Capture the cell that displays the provided text and extract its (x, y) central coordinate. 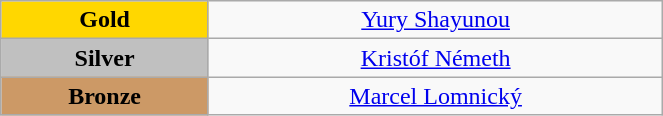
Marcel Lomnický (435, 96)
Silver (105, 58)
Yury Shayunou (435, 20)
Gold (105, 20)
Bronze (105, 96)
Kristóf Németh (435, 58)
